From the cell containing the given text, extract its center point as (x, y) coordinate. 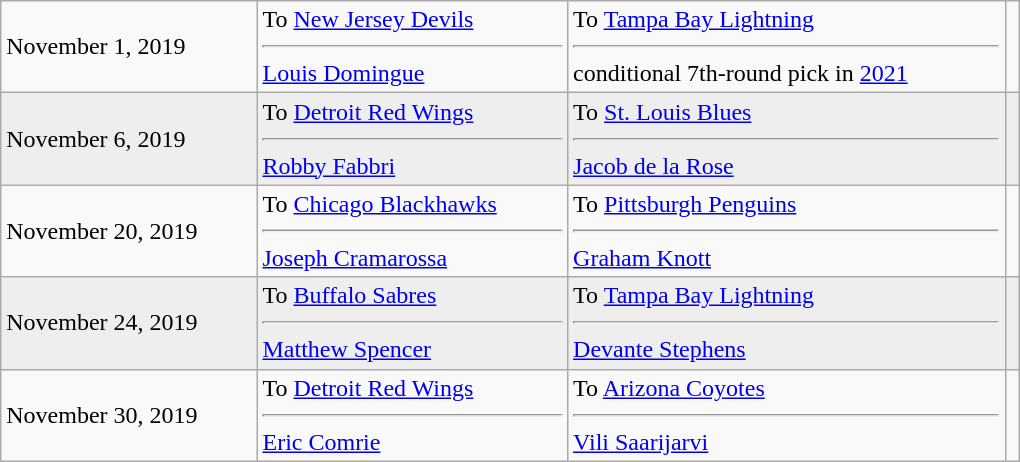
November 30, 2019 (129, 415)
To Pittsburgh PenguinsGraham Knott (787, 231)
To Tampa Bay Lightningconditional 7th-round pick in 2021 (787, 47)
To Tampa Bay LightningDevante Stephens (787, 323)
To Arizona CoyotesVili Saarijarvi (787, 415)
To Chicago BlackhawksJoseph Cramarossa (412, 231)
November 6, 2019 (129, 139)
November 1, 2019 (129, 47)
November 20, 2019 (129, 231)
To New Jersey DevilsLouis Domingue (412, 47)
To St. Louis BluesJacob de la Rose (787, 139)
To Detroit Red WingsEric Comrie (412, 415)
November 24, 2019 (129, 323)
To Buffalo SabresMatthew Spencer (412, 323)
To Detroit Red WingsRobby Fabbri (412, 139)
